Search for the cell housing the specified text and yield its (x, y) center coordinate. 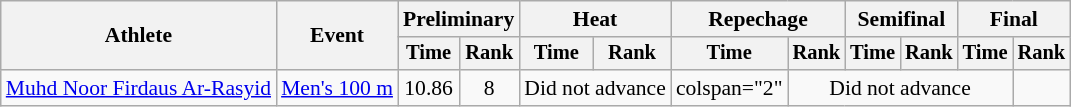
colspan="2" (730, 88)
Preliminary (458, 19)
10.86 (428, 88)
Repechage (758, 19)
Event (337, 36)
Muhd Noor Firdaus Ar-Rasyid (138, 88)
Heat (595, 19)
8 (489, 88)
Final (1014, 19)
Athlete (138, 36)
Semifinal (901, 19)
Men's 100 m (337, 88)
